Pinpoint the cell where the given text exists, returning its [x, y] midpoint coordinate. 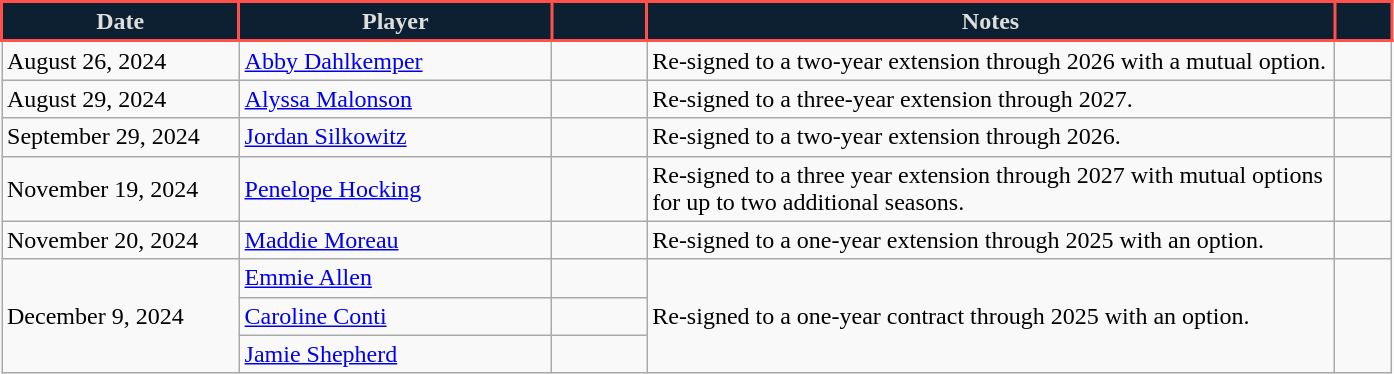
Re-signed to a one-year contract through 2025 with an option. [991, 316]
Alyssa Malonson [396, 99]
Re-signed to a two-year extension through 2026 with a mutual option. [991, 60]
Jordan Silkowitz [396, 137]
Maddie Moreau [396, 240]
Caroline Conti [396, 316]
November 20, 2024 [121, 240]
Re-signed to a two-year extension through 2026. [991, 137]
Player [396, 22]
Penelope Hocking [396, 188]
Abby Dahlkemper [396, 60]
August 29, 2024 [121, 99]
Re-signed to a three year extension through 2027 with mutual options for up to two additional seasons. [991, 188]
Date [121, 22]
September 29, 2024 [121, 137]
Jamie Shepherd [396, 354]
November 19, 2024 [121, 188]
Re-signed to a three-year extension through 2027. [991, 99]
December 9, 2024 [121, 316]
Notes [991, 22]
Re-signed to a one-year extension through 2025 with an option. [991, 240]
Emmie Allen [396, 278]
August 26, 2024 [121, 60]
